Provide the [x, y] coordinate of the cell's center where the given text is located.  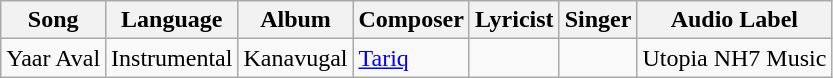
Audio Label [734, 20]
Song [54, 20]
Album [296, 20]
Language [172, 20]
Lyricist [514, 20]
Tariq [411, 58]
Utopia NH7 Music [734, 58]
Kanavugal [296, 58]
Yaar Aval [54, 58]
Composer [411, 20]
Singer [598, 20]
Instrumental [172, 58]
